Output the (X, Y) coordinate of the center of the cell containing the given text.  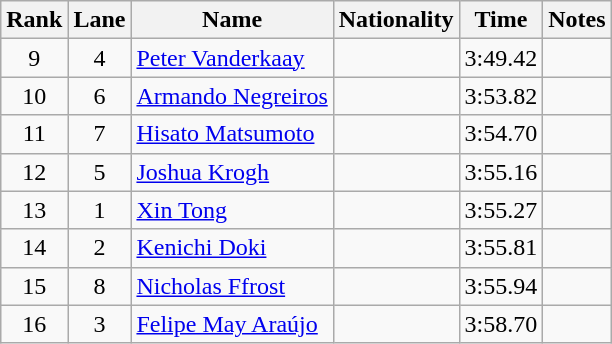
Xin Tong (232, 210)
12 (34, 172)
Kenichi Doki (232, 248)
3:55.94 (501, 286)
1 (100, 210)
3:49.42 (501, 58)
11 (34, 134)
3:54.70 (501, 134)
9 (34, 58)
14 (34, 248)
2 (100, 248)
Armando Negreiros (232, 96)
Time (501, 20)
Felipe May Araújo (232, 324)
Name (232, 20)
Notes (577, 20)
15 (34, 286)
3:53.82 (501, 96)
13 (34, 210)
Nationality (396, 20)
Joshua Krogh (232, 172)
10 (34, 96)
8 (100, 286)
6 (100, 96)
3 (100, 324)
3:55.27 (501, 210)
Hisato Matsumoto (232, 134)
5 (100, 172)
3:58.70 (501, 324)
Rank (34, 20)
3:55.81 (501, 248)
4 (100, 58)
16 (34, 324)
Lane (100, 20)
3:55.16 (501, 172)
7 (100, 134)
Peter Vanderkaay (232, 58)
Nicholas Ffrost (232, 286)
